For the text-containing cell, return its midpoint in (X, Y) coordinate format. 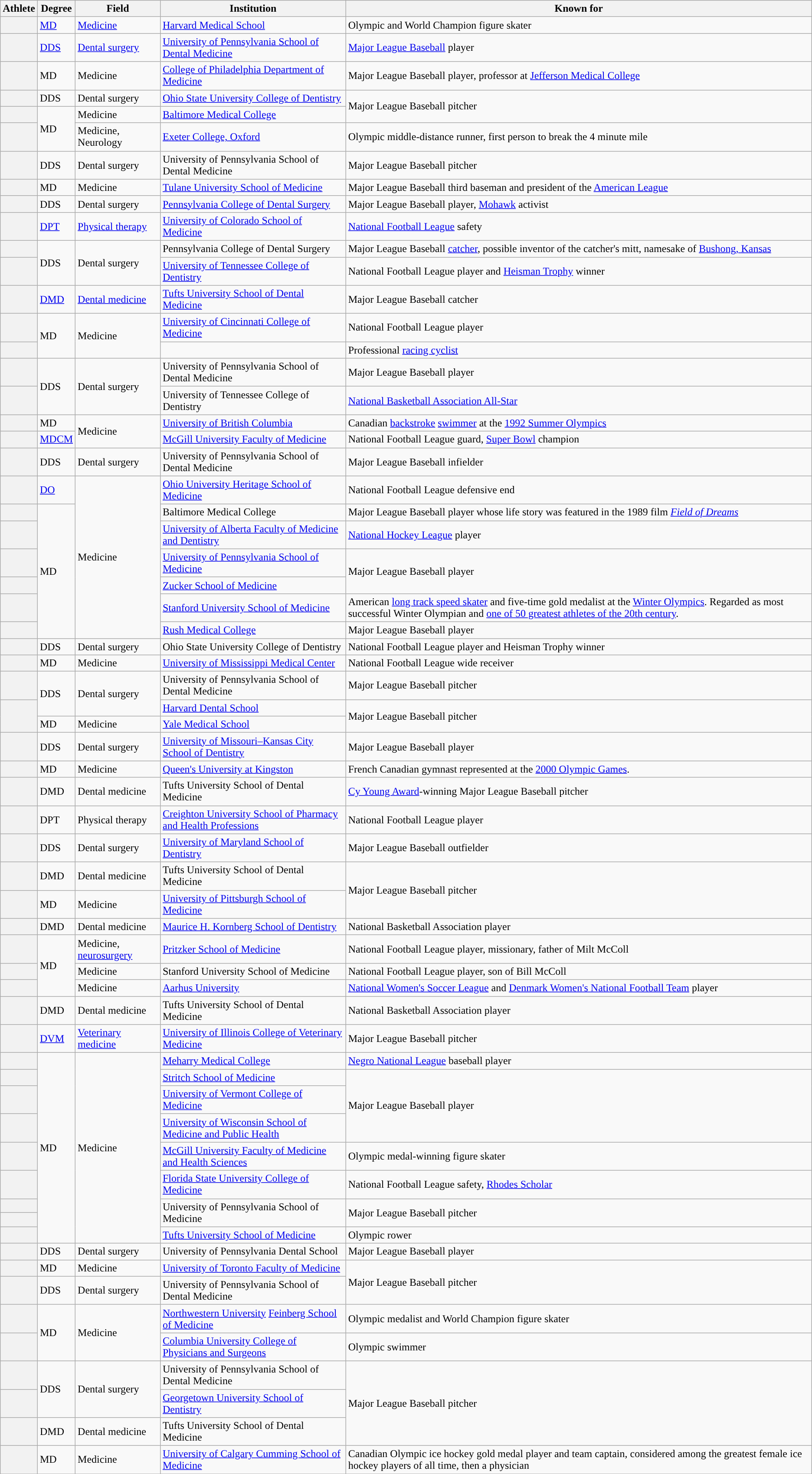
University of Alberta Faculty of Medicine and Dentistry (253, 534)
Aarhus University (253, 988)
University of British Columbia (253, 423)
University of Colorado School of Medicine (253, 226)
Major League Baseball third baseman and president of the American League (579, 187)
Professional racing cyclist (579, 350)
Maurice H. Kornberg School of Dentistry (253, 927)
Major League Baseball player, Mohawk activist (579, 204)
Columbia University College of Physicians and Surgeons (253, 1346)
Creighton University School of Pharmacy and Health Professions (253, 820)
McGill University Faculty of Medicine (253, 439)
Meharry Medical College (253, 1061)
Florida State University College of Medicine (253, 1184)
Medicine, Neurology (118, 137)
Olympic and World Champion figure skater (579, 25)
University of Maryland School of Dentistry (253, 848)
University of Toronto Faculty of Medicine (253, 1268)
National Football League defensive end (579, 490)
National Football League wide receiver (579, 663)
Harvard Dental School (253, 708)
MDCM (56, 439)
Major League Baseball outfielder (579, 848)
Ohio University Heritage School of Medicine (253, 490)
Canadian backstroke swimmer at the 1992 Summer Olympics (579, 423)
University of Cincinnati College of Medicine (253, 328)
University of Vermont College of Medicine (253, 1100)
Canadian Olympic ice hockey gold medal player and team captain, considered among the greatest female ice hockey players of all time, then a physician (579, 1460)
Queen's University at Kingston (253, 769)
Northwestern University Feinberg School of Medicine (253, 1319)
University of Wisconsin School of Medicine and Public Health (253, 1128)
French Canadian gymnast represented at the 2000 Olympic Games. (579, 769)
University of Missouri–Kansas City School of Dentistry (253, 747)
Known for (579, 9)
National Football League safety, Rhodes Scholar (579, 1184)
Olympic swimmer (579, 1346)
Olympic medalist and World Champion figure skater (579, 1319)
University of Calgary Cumming School of Medicine (253, 1460)
University of Pennsylvania Dental School (253, 1251)
Olympic rower (579, 1235)
Yale Medical School (253, 724)
Exeter College, Oxford (253, 137)
University of Pittsburgh School of Medicine (253, 904)
McGill University Faculty of Medicine and Health Sciences (253, 1156)
National Football League player, missionary, father of Milt McColl (579, 949)
Field (118, 9)
DO (56, 490)
Major League Baseball player, professor at Jefferson Medical College (579, 75)
Major League Baseball infielder (579, 462)
Rush Medical College (253, 630)
Tufts University School of Medicine (253, 1235)
Olympic middle-distance runner, first person to break the 4 minute mile (579, 137)
National Basketball Association All-Star (579, 401)
Georgetown University School of Dentistry (253, 1403)
Institution (253, 9)
Major League Baseball player whose life story was featured in the 1989 film Field of Dreams (579, 512)
Veterinary medicine (118, 1038)
Pritzker School of Medicine (253, 949)
Tulane University School of Medicine (253, 187)
Athlete (19, 9)
National Football League guard, Super Bowl champion (579, 439)
Major League Baseball catcher (579, 299)
Stritch School of Medicine (253, 1078)
University of Illinois College of Veterinary Medicine (253, 1038)
Olympic medal-winning figure skater (579, 1156)
DVM (56, 1038)
Cy Young Award-winning Major League Baseball pitcher (579, 791)
National Women's Soccer League and Denmark Women's National Football Team player (579, 988)
Degree (56, 9)
College of Philadelphia Department of Medicine (253, 75)
National Hockey League player (579, 534)
Negro National League baseball player (579, 1061)
Zucker School of Medicine (253, 585)
Medicine, neurosurgery (118, 949)
University of Mississippi Medical Center (253, 663)
National Football League player, son of Bill McColl (579, 971)
National Football League safety (579, 226)
Harvard Medical School (253, 25)
Major League Baseball catcher, possible inventor of the catcher's mitt, namesake of Bushong, Kansas (579, 249)
